Provide the (X, Y) coordinate of the cell's center where the given text is located.  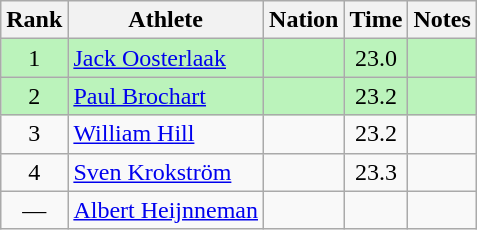
3 (34, 134)
William Hill (166, 134)
23.3 (376, 172)
Rank (34, 20)
2 (34, 96)
23.0 (376, 58)
— (34, 210)
Time (376, 20)
Athlete (166, 20)
Jack Oosterlaak (166, 58)
Paul Brochart (166, 96)
Sven Krokström (166, 172)
Notes (442, 20)
4 (34, 172)
Nation (304, 20)
Albert Heijnneman (166, 210)
1 (34, 58)
